Detect which cell encompasses the target text, then output its (X, Y) center coordinate. 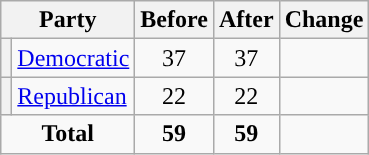
After (246, 20)
Democratic (74, 58)
Before (174, 20)
Total (68, 134)
Party (68, 20)
Republican (74, 96)
Change (324, 20)
